Return the [x, y] coordinate for the center point of the cell that contains the specified text.  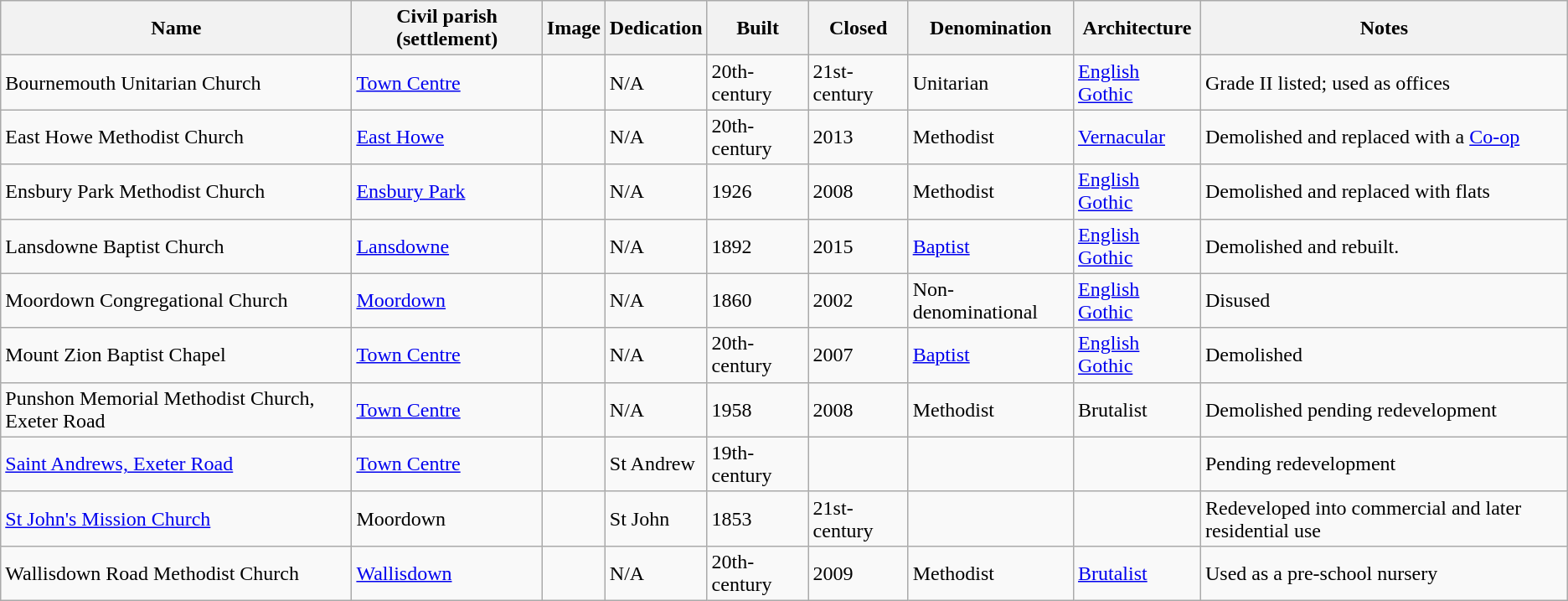
Ensbury Park Methodist Church [176, 191]
2007 [858, 355]
Disused [1384, 300]
Vernacular [1137, 137]
Saint Andrews, Exeter Road [176, 464]
Unitarian [990, 82]
1958 [757, 409]
2002 [858, 300]
Demolished [1384, 355]
St Andrew [656, 464]
19th-century [757, 464]
East Howe Methodist Church [176, 137]
1926 [757, 191]
1853 [757, 518]
Non-denominational [990, 300]
1892 [757, 246]
Closed [858, 28]
1860 [757, 300]
Denomination [990, 28]
Mount Zion Baptist Chapel [176, 355]
Architecture [1137, 28]
Built [757, 28]
Image [573, 28]
Lansdowne [447, 246]
Punshon Memorial Methodist Church, Exeter Road [176, 409]
East Howe [447, 137]
Lansdowne Baptist Church [176, 246]
Demolished and replaced with flats [1384, 191]
Civil parish (settlement) [447, 28]
Used as a pre-school nursery [1384, 573]
Notes [1384, 28]
2015 [858, 246]
St John's Mission Church [176, 518]
Ensbury Park [447, 191]
Demolished and rebuilt. [1384, 246]
Demolished pending redevelopment [1384, 409]
Wallisdown Road Methodist Church [176, 573]
Pending redevelopment [1384, 464]
Redeveloped into commercial and later residential use [1384, 518]
Demolished and replaced with a Co-op [1384, 137]
Wallisdown [447, 573]
2009 [858, 573]
Dedication [656, 28]
Bournemouth Unitarian Church [176, 82]
Grade II listed; used as offices [1384, 82]
2013 [858, 137]
Moordown Congregational Church [176, 300]
St John [656, 518]
Name [176, 28]
